Locate the cell with the specified text and output its [X, Y] center coordinate. 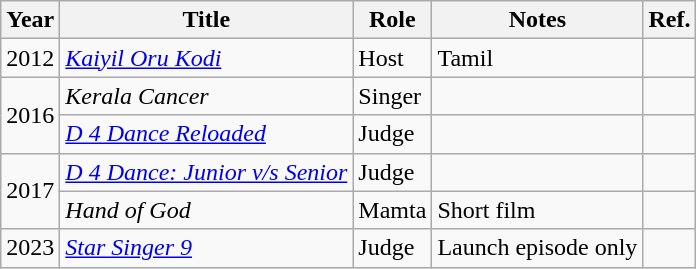
D 4 Dance: Junior v/s Senior [206, 172]
Title [206, 20]
Launch episode only [538, 248]
Kaiyil Oru Kodi [206, 58]
2023 [30, 248]
D 4 Dance Reloaded [206, 134]
Singer [392, 96]
Notes [538, 20]
Host [392, 58]
Tamil [538, 58]
Kerala Cancer [206, 96]
Short film [538, 210]
Star Singer 9 [206, 248]
Role [392, 20]
Year [30, 20]
Mamta [392, 210]
Hand of God [206, 210]
2016 [30, 115]
Ref. [670, 20]
2012 [30, 58]
2017 [30, 191]
